From the cell containing the given text, extract its center point as [x, y] coordinate. 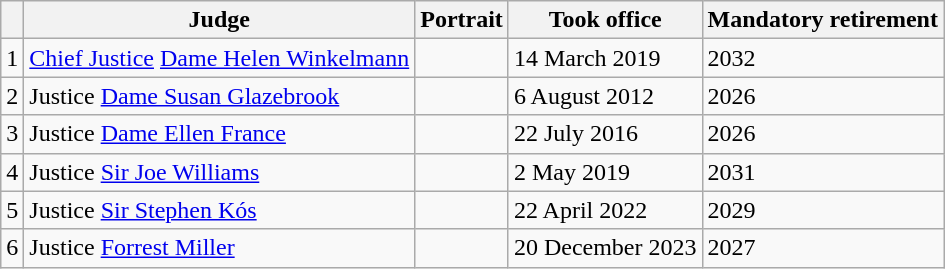
4 [12, 172]
Mandatory retirement [822, 20]
22 July 2016 [605, 134]
2031 [822, 172]
6 [12, 248]
2027 [822, 248]
Justice Sir Stephen Kós [220, 210]
14 March 2019 [605, 58]
6 August 2012 [605, 96]
2 [12, 96]
Judge [220, 20]
Justice Dame Susan Glazebrook [220, 96]
Took office [605, 20]
Portrait [462, 20]
22 April 2022 [605, 210]
1 [12, 58]
2029 [822, 210]
3 [12, 134]
2 May 2019 [605, 172]
Justice Sir Joe Williams [220, 172]
Justice Forrest Miller [220, 248]
5 [12, 210]
Chief Justice Dame Helen Winkelmann [220, 58]
2032 [822, 58]
Justice Dame Ellen France [220, 134]
20 December 2023 [605, 248]
